From the cell containing the given text, extract its center point as [X, Y] coordinate. 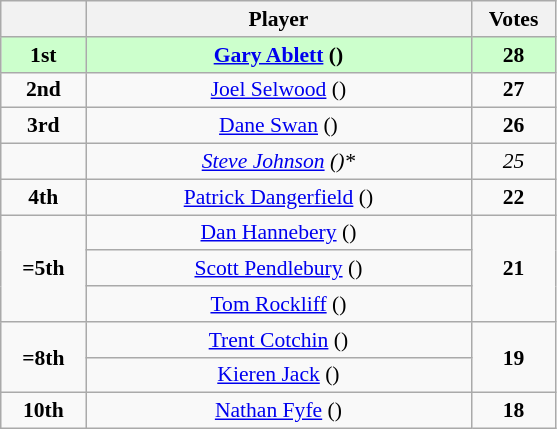
1st [44, 55]
Nathan Fyfe () [278, 411]
=8th [44, 358]
Scott Pendlebury () [278, 269]
Kieren Jack () [278, 375]
4th [44, 197]
Dan Hannebery () [278, 233]
Votes [514, 19]
27 [514, 90]
18 [514, 411]
=5th [44, 268]
Patrick Dangerfield () [278, 197]
Tom Rockliff () [278, 304]
Joel Selwood () [278, 90]
Steve Johnson ()* [278, 162]
Gary Ablett () [278, 55]
Dane Swan () [278, 126]
26 [514, 126]
3rd [44, 126]
Player [278, 19]
19 [514, 358]
25 [514, 162]
10th [44, 411]
28 [514, 55]
21 [514, 268]
2nd [44, 90]
22 [514, 197]
Trent Cotchin () [278, 340]
